Find where the given text appears and provide that cell's center as (X, Y) coordinate. 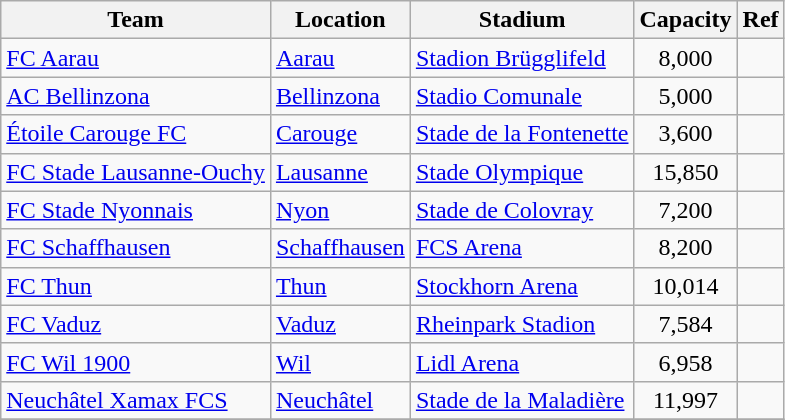
FC Thun (136, 286)
FC Stade Nyonnais (136, 210)
Nyon (340, 210)
Lidl Arena (522, 362)
Rheinpark Stadion (522, 324)
6,958 (686, 362)
Location (340, 20)
Stadion Brügglifeld (522, 58)
11,997 (686, 400)
3,600 (686, 134)
FC Vaduz (136, 324)
AC Bellinzona (136, 96)
Stade de la Maladière (522, 400)
Team (136, 20)
10,014 (686, 286)
15,850 (686, 172)
8,000 (686, 58)
Stockhorn Arena (522, 286)
FCS Arena (522, 248)
Schaffhausen (340, 248)
8,200 (686, 248)
FC Wil 1900 (136, 362)
Étoile Carouge FC (136, 134)
Bellinzona (340, 96)
FC Stade Lausanne-Ouchy (136, 172)
Capacity (686, 20)
5,000 (686, 96)
Lausanne (340, 172)
Aarau (340, 58)
Thun (340, 286)
Neuchâtel Xamax FCS (136, 400)
7,584 (686, 324)
Wil (340, 362)
Stade de Colovray (522, 210)
Ref (760, 20)
Stadio Comunale (522, 96)
Stadium (522, 20)
7,200 (686, 210)
Neuchâtel (340, 400)
FC Aarau (136, 58)
FC Schaffhausen (136, 248)
Stade Olympique (522, 172)
Carouge (340, 134)
Vaduz (340, 324)
Stade de la Fontenette (522, 134)
